From the cell containing the given text, extract its center point as [X, Y] coordinate. 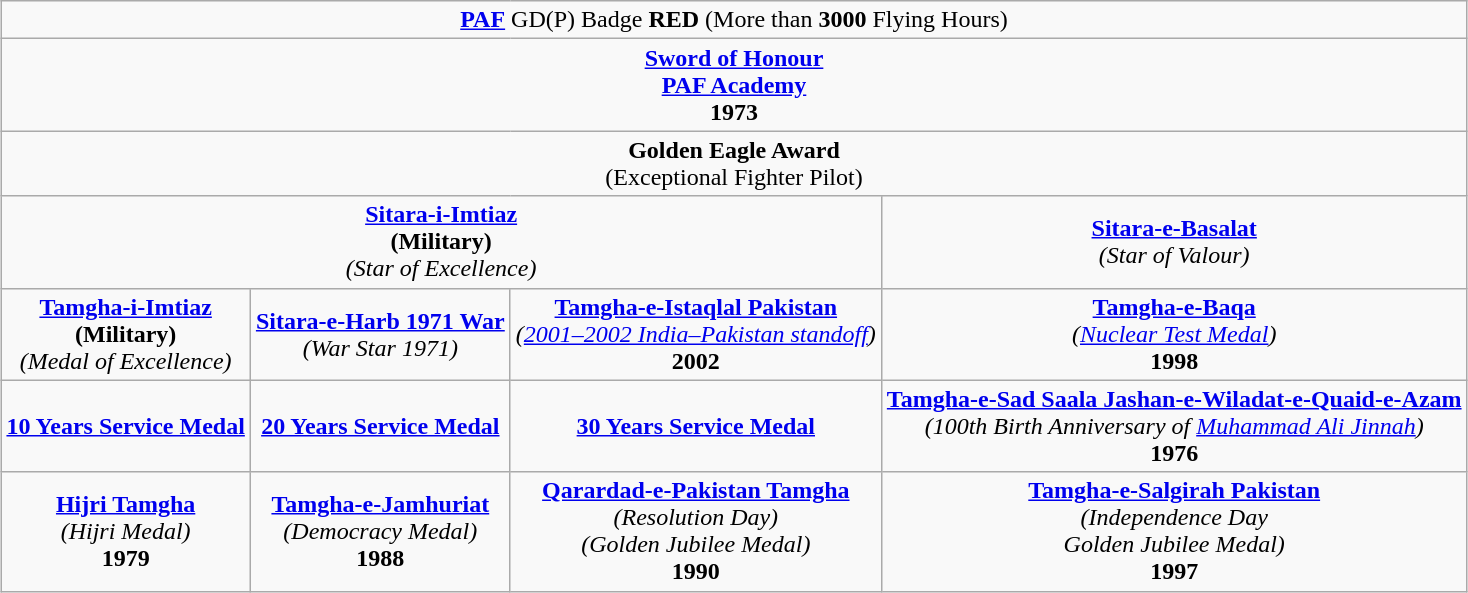
20 Years Service Medal [380, 426]
Sitara-i-Imtiaz(Military)(Star of Excellence) [441, 242]
10 Years Service Medal [126, 426]
Tamgha-e-Istaqlal Pakistan(2001–2002 India–Pakistan standoff)2002 [696, 334]
Tamgha-e-Baqa(Nuclear Test Medal)1998 [1174, 334]
Tamgha-i-Imtiaz(Military)(Medal of Excellence) [126, 334]
Tamgha-e-Sad Saala Jashan-e-Wiladat-e-Quaid-e-Azam(100th Birth Anniversary of Muhammad Ali Jinnah)1976 [1174, 426]
Tamgha-e-Salgirah Pakistan(Independence DayGolden Jubilee Medal)1997 [1174, 532]
Hijri Tamgha(Hijri Medal)1979 [126, 532]
Tamgha-e-Jamhuriat(Democracy Medal)1988 [380, 532]
Golden Eagle Award(Exceptional Fighter Pilot) [734, 164]
Sword of HonourPAF Academy1973 [734, 85]
PAF GD(P) Badge RED (More than 3000 Flying Hours) [734, 20]
30 Years Service Medal [696, 426]
Sitara-e-Basalat(Star of Valour) [1174, 242]
Sitara-e-Harb 1971 War(War Star 1971) [380, 334]
Qarardad-e-Pakistan Tamgha(Resolution Day)(Golden Jubilee Medal)1990 [696, 532]
